Extract the [X, Y] coordinate from the center of the cell holding the provided text.  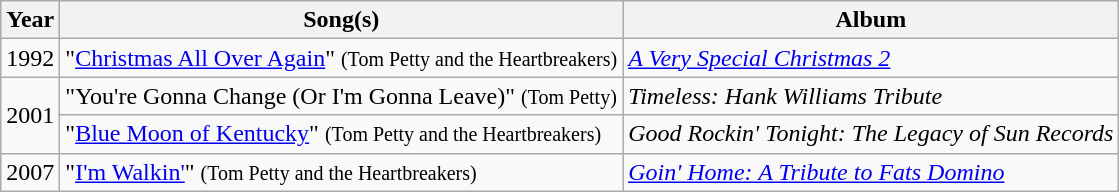
Timeless: Hank Williams Tribute [871, 96]
1992 [30, 58]
Good Rockin' Tonight: The Legacy of Sun Records [871, 134]
Song(s) [342, 20]
Year [30, 20]
"Christmas All Over Again" (Tom Petty and the Heartbreakers) [342, 58]
A Very Special Christmas 2 [871, 58]
"You're Gonna Change (Or I'm Gonna Leave)" (Tom Petty) [342, 96]
Album [871, 20]
2001 [30, 115]
Goin' Home: A Tribute to Fats Domino [871, 172]
2007 [30, 172]
"I'm Walkin'" (Tom Petty and the Heartbreakers) [342, 172]
"Blue Moon of Kentucky" (Tom Petty and the Heartbreakers) [342, 134]
